Return (X, Y) of the center of cell containing provided text 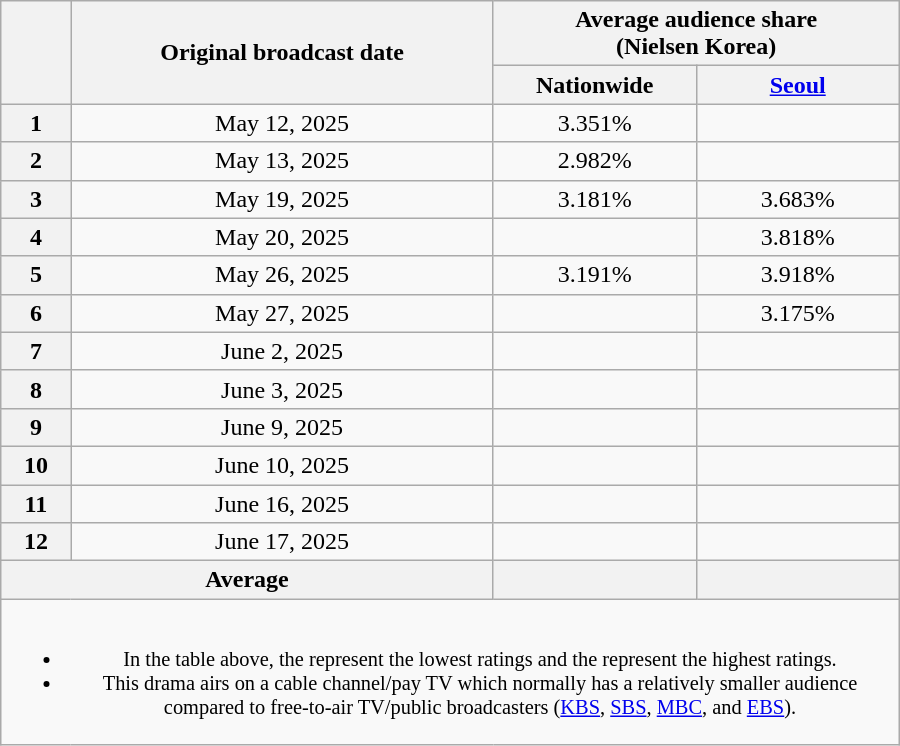
May 19, 2025 (282, 199)
3.191% (594, 275)
2.982% (594, 161)
2 (36, 161)
May 27, 2025 (282, 313)
June 3, 2025 (282, 389)
1 (36, 123)
June 9, 2025 (282, 427)
3.818% (798, 237)
May 20, 2025 (282, 237)
June 16, 2025 (282, 503)
May 13, 2025 (282, 161)
12 (36, 542)
Seoul (798, 85)
June 10, 2025 (282, 465)
8 (36, 389)
3.175% (798, 313)
Average (247, 580)
May 26, 2025 (282, 275)
3.181% (594, 199)
5 (36, 275)
Original broadcast date (282, 52)
Average audience share(Nielsen Korea) (696, 34)
10 (36, 465)
Nationwide (594, 85)
3.918% (798, 275)
June 17, 2025 (282, 542)
9 (36, 427)
4 (36, 237)
3 (36, 199)
3.683% (798, 199)
May 12, 2025 (282, 123)
June 2, 2025 (282, 351)
11 (36, 503)
6 (36, 313)
3.351% (594, 123)
7 (36, 351)
